Return the [X, Y] coordinate for the center point of the cell that contains the specified text.  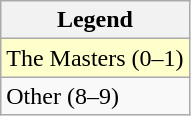
Legend [95, 20]
Other (8–9) [95, 96]
The Masters (0–1) [95, 58]
